Extract the (x, y) coordinate from the center of the cell holding the provided text.  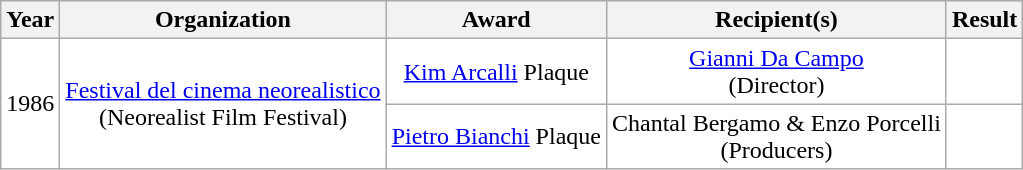
Chantal Bergamo & Enzo Porcelli(Producers) (776, 136)
Organization (223, 20)
Recipient(s) (776, 20)
Festival del cinema neorealistico(Neorealist Film Festival) (223, 104)
Gianni Da Campo(Director) (776, 72)
Result (984, 20)
Year (30, 20)
1986 (30, 104)
Award (496, 20)
Pietro Bianchi Plaque (496, 136)
Kim Arcalli Plaque (496, 72)
